From the cell containing the given text, extract its center point as (x, y) coordinate. 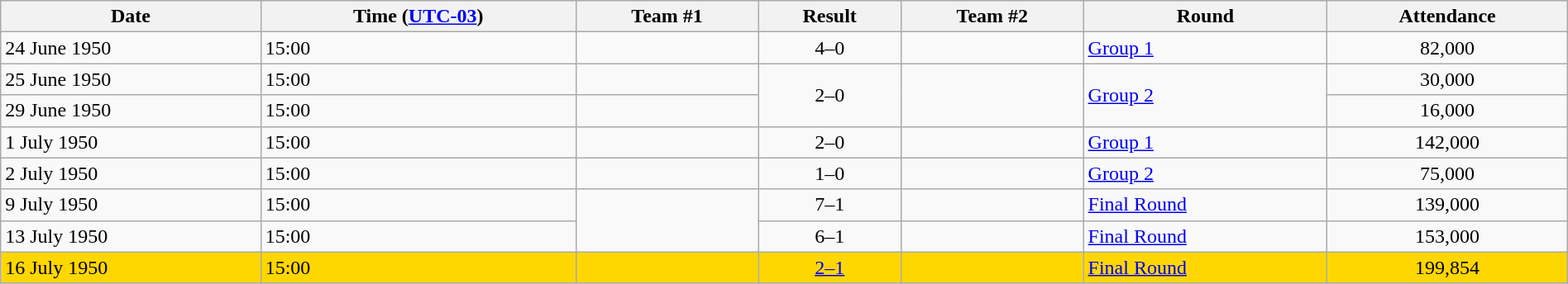
25 June 1950 (131, 79)
75,000 (1447, 173)
4–0 (830, 48)
1–0 (830, 173)
6–1 (830, 236)
9 July 1950 (131, 205)
Result (830, 17)
Team #1 (667, 17)
7–1 (830, 205)
30,000 (1447, 79)
2–1 (830, 267)
24 June 1950 (131, 48)
29 June 1950 (131, 111)
Attendance (1447, 17)
139,000 (1447, 205)
13 July 1950 (131, 236)
Team #2 (992, 17)
16,000 (1447, 111)
Time (UTC-03) (418, 17)
1 July 1950 (131, 142)
16 July 1950 (131, 267)
199,854 (1447, 267)
Round (1206, 17)
2 July 1950 (131, 173)
82,000 (1447, 48)
Date (131, 17)
142,000 (1447, 142)
153,000 (1447, 236)
